Scan for the cell matching the given text and deliver its [X, Y] coordinate at center. 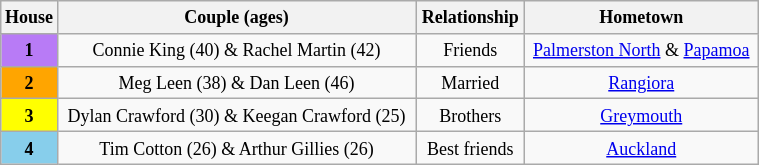
Friends [470, 50]
Palmerston North & Papamoa [642, 50]
Dylan Crawford (30) & Keegan Crawford (25) [236, 116]
4 [30, 148]
Auckland [642, 148]
Meg Leen (38) & Dan Leen (46) [236, 82]
Brothers [470, 116]
Hometown [642, 18]
Tim Cotton (26) & Arthur Gillies (26) [236, 148]
Relationship [470, 18]
Connie King (40) & Rachel Martin (42) [236, 50]
Best friends [470, 148]
1 [30, 50]
Rangiora [642, 82]
Greymouth [642, 116]
Couple (ages) [236, 18]
3 [30, 116]
House [30, 18]
2 [30, 82]
Married [470, 82]
